Find where the given text appears and provide that cell's center as [X, Y] coordinate. 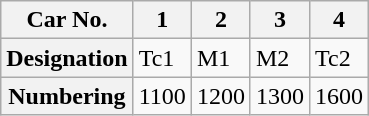
Tc2 [338, 58]
4 [338, 20]
1200 [220, 96]
2 [220, 20]
Designation [67, 58]
M2 [280, 58]
1100 [162, 96]
3 [280, 20]
1300 [280, 96]
Numbering [67, 96]
1 [162, 20]
1600 [338, 96]
Tc1 [162, 58]
M1 [220, 58]
Car No. [67, 20]
